Capture the cell that displays the provided text and extract its (X, Y) central coordinate. 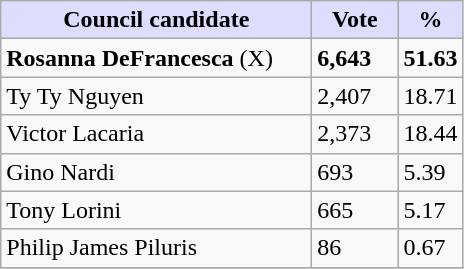
2,407 (355, 96)
Victor Lacaria (156, 134)
18.44 (430, 134)
18.71 (430, 96)
5.17 (430, 210)
5.39 (430, 172)
0.67 (430, 248)
Gino Nardi (156, 172)
693 (355, 172)
665 (355, 210)
Rosanna DeFrancesca (X) (156, 58)
2,373 (355, 134)
% (430, 20)
Vote (355, 20)
Ty Ty Nguyen (156, 96)
Council candidate (156, 20)
86 (355, 248)
6,643 (355, 58)
51.63 (430, 58)
Philip James Piluris (156, 248)
Tony Lorini (156, 210)
